Provide the (X, Y) coordinate of the cell's center where the given text is located.  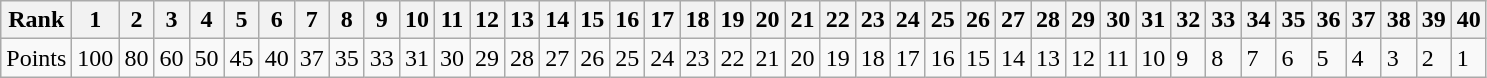
Points (36, 58)
Rank (36, 20)
45 (242, 58)
50 (206, 58)
39 (1434, 20)
100 (96, 58)
34 (1258, 20)
38 (1398, 20)
80 (136, 58)
60 (172, 58)
36 (1328, 20)
32 (1188, 20)
